Search for the cell housing the specified text and yield its (X, Y) center coordinate. 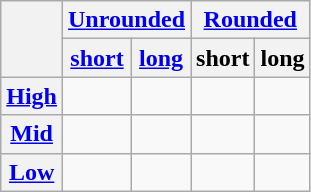
Mid (32, 134)
High (32, 96)
Low (32, 172)
Rounded (250, 20)
Unrounded (127, 20)
